Extract the [X, Y] coordinate from the center of the cell holding the provided text.  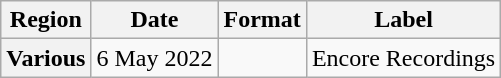
Label [403, 20]
Region [46, 20]
Date [154, 20]
6 May 2022 [154, 58]
Format [262, 20]
Encore Recordings [403, 58]
Various [46, 58]
